Output the [x, y] coordinate of the center of the cell containing the given text.  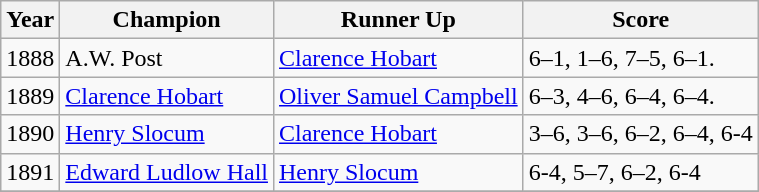
1890 [30, 134]
Runner Up [398, 20]
3–6, 3–6, 6–2, 6–4, 6-4 [640, 134]
1888 [30, 58]
A.W. Post [167, 58]
1889 [30, 96]
6-4, 5–7, 6–2, 6-4 [640, 172]
1891 [30, 172]
6–3, 4–6, 6–4, 6–4. [640, 96]
Edward Ludlow Hall [167, 172]
Score [640, 20]
6–1, 1–6, 7–5, 6–1. [640, 58]
Year [30, 20]
Champion [167, 20]
Oliver Samuel Campbell [398, 96]
